Determine the [x, y] coordinate at the center of the cell enclosing the given text.  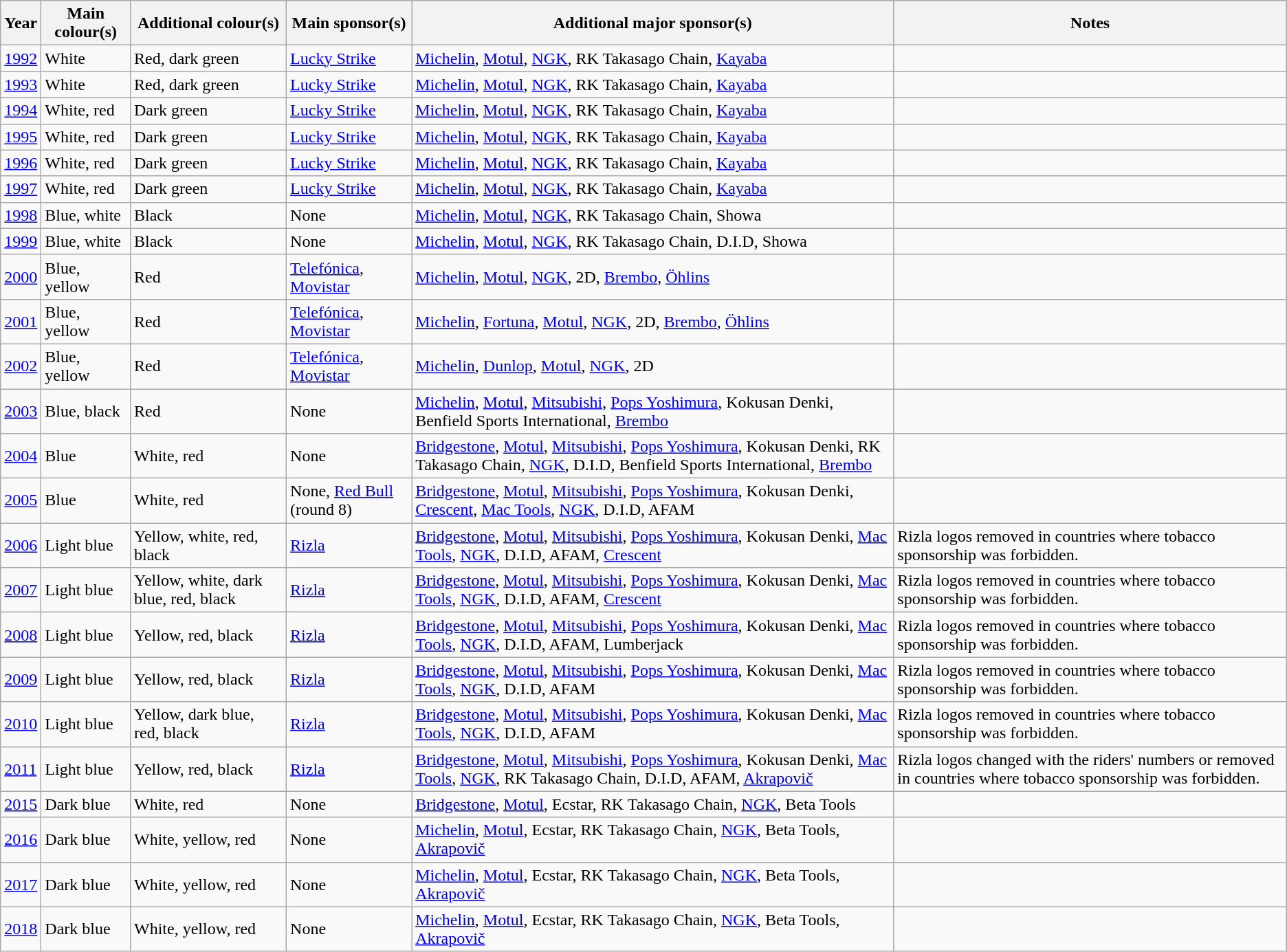
None, Red Bull (round 8) [349, 500]
Year [21, 23]
1996 [21, 163]
2018 [21, 929]
Michelin, Dunlop, Motul, NGK, 2D [653, 366]
Additional colour(s) [208, 23]
Main colour(s) [86, 23]
Yellow, white, dark blue, red, black [208, 590]
Bridgestone, Motul, Mitsubishi, Pops Yoshimura, Kokusan Denki, Mac Tools, NGK, RK Takasago Chain, D.I.D, AFAM, Akrapovič [653, 768]
Rizla logos changed with the riders' numbers or removed in countries where tobacco sponsorship was forbidden. [1090, 768]
2008 [21, 635]
Blue, black [86, 411]
Main sponsor(s) [349, 23]
Bridgestone, Motul, Mitsubishi, Pops Yoshimura, Kokusan Denki, Crescent, Mac Tools, NGK, D.I.D, AFAM [653, 500]
2004 [21, 456]
Bridgestone, Motul, Ecstar, RK Takasago Chain, NGK, Beta Tools [653, 804]
2002 [21, 366]
1995 [21, 137]
Bridgestone, Motul, Mitsubishi, Pops Yoshimura, Kokusan Denki, RK Takasago Chain, NGK, D.I.D, Benfield Sports International, Brembo [653, 456]
2006 [21, 546]
1992 [21, 58]
2001 [21, 322]
2000 [21, 276]
Notes [1090, 23]
1994 [21, 111]
2015 [21, 804]
1993 [21, 85]
2017 [21, 884]
2007 [21, 590]
1999 [21, 241]
2003 [21, 411]
1997 [21, 189]
Michelin, Motul, NGK, 2D, Brembo, Öhlins [653, 276]
2010 [21, 724]
Michelin, Fortuna, Motul, NGK, 2D, Brembo, Öhlins [653, 322]
2009 [21, 679]
2016 [21, 840]
Michelin, Motul, NGK, RK Takasago Chain, Showa [653, 215]
Bridgestone, Motul, Mitsubishi, Pops Yoshimura, Kokusan Denki, Mac Tools, NGK, D.I.D, AFAM, Lumberjack [653, 635]
2011 [21, 768]
Additional major sponsor(s) [653, 23]
1998 [21, 215]
2005 [21, 500]
Yellow, white, red, black [208, 546]
Yellow, dark blue, red, black [208, 724]
Michelin, Motul, NGK, RK Takasago Chain, D.I.D, Showa [653, 241]
Michelin, Motul, Mitsubishi, Pops Yoshimura, Kokusan Denki, Benfield Sports International, Brembo [653, 411]
